Return the [x, y] coordinate for the center point of the cell that contains the specified text.  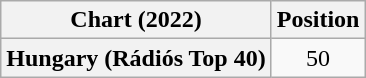
Chart (2022) [136, 20]
50 [318, 58]
Hungary (Rádiós Top 40) [136, 58]
Position [318, 20]
